Determine the (x, y) coordinate at the center of the cell enclosing the given text.  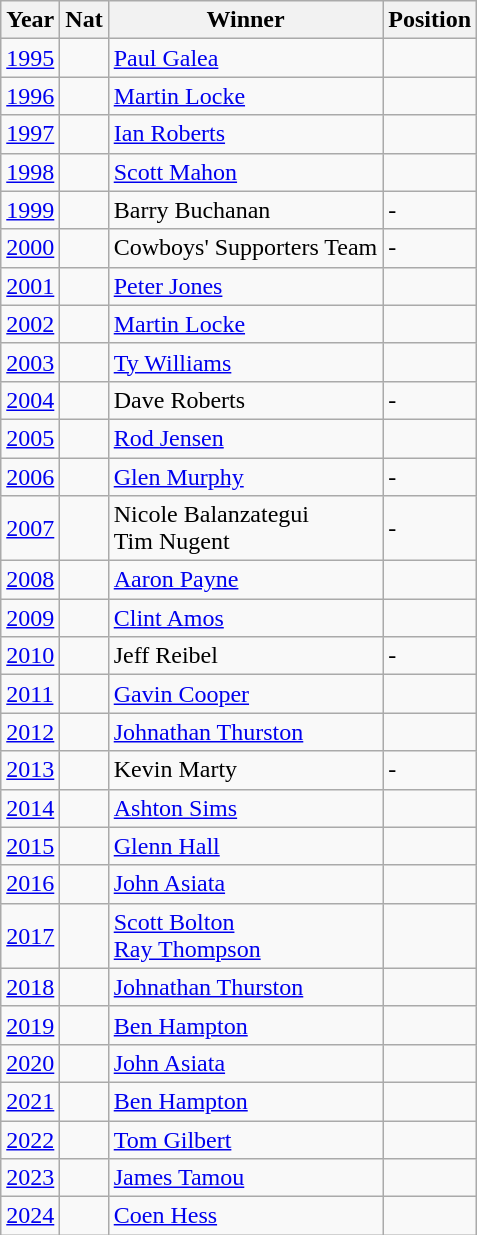
Glen Murphy (246, 477)
2008 (30, 580)
2010 (30, 656)
Winner (246, 20)
Scott BoltonRay Thompson (246, 936)
2006 (30, 477)
2013 (30, 770)
2020 (30, 1063)
Jeff Reibel (246, 656)
Position (430, 20)
2019 (30, 1025)
2007 (30, 528)
2011 (30, 694)
Ashton Sims (246, 808)
Paul Galea (246, 58)
1995 (30, 58)
Tom Gilbert (246, 1139)
Rod Jensen (246, 438)
1996 (30, 96)
1997 (30, 134)
Year (30, 20)
Nat (84, 20)
2002 (30, 324)
2001 (30, 286)
2000 (30, 248)
1998 (30, 172)
2023 (30, 1178)
2014 (30, 808)
Dave Roberts (246, 400)
Kevin Marty (246, 770)
2012 (30, 732)
2017 (30, 936)
Glenn Hall (246, 846)
Aaron Payne (246, 580)
Barry Buchanan (246, 210)
2004 (30, 400)
Gavin Cooper (246, 694)
Scott Mahon (246, 172)
Clint Amos (246, 618)
James Tamou (246, 1178)
2016 (30, 884)
2021 (30, 1101)
Coen Hess (246, 1216)
2018 (30, 987)
2005 (30, 438)
1999 (30, 210)
2022 (30, 1139)
2003 (30, 362)
2015 (30, 846)
2009 (30, 618)
Ty Williams (246, 362)
Cowboys' Supporters Team (246, 248)
Ian Roberts (246, 134)
Nicole BalanzateguiTim Nugent (246, 528)
Peter Jones (246, 286)
2024 (30, 1216)
